Identify which cell holds the provided text, then report its [X, Y] central coordinate. 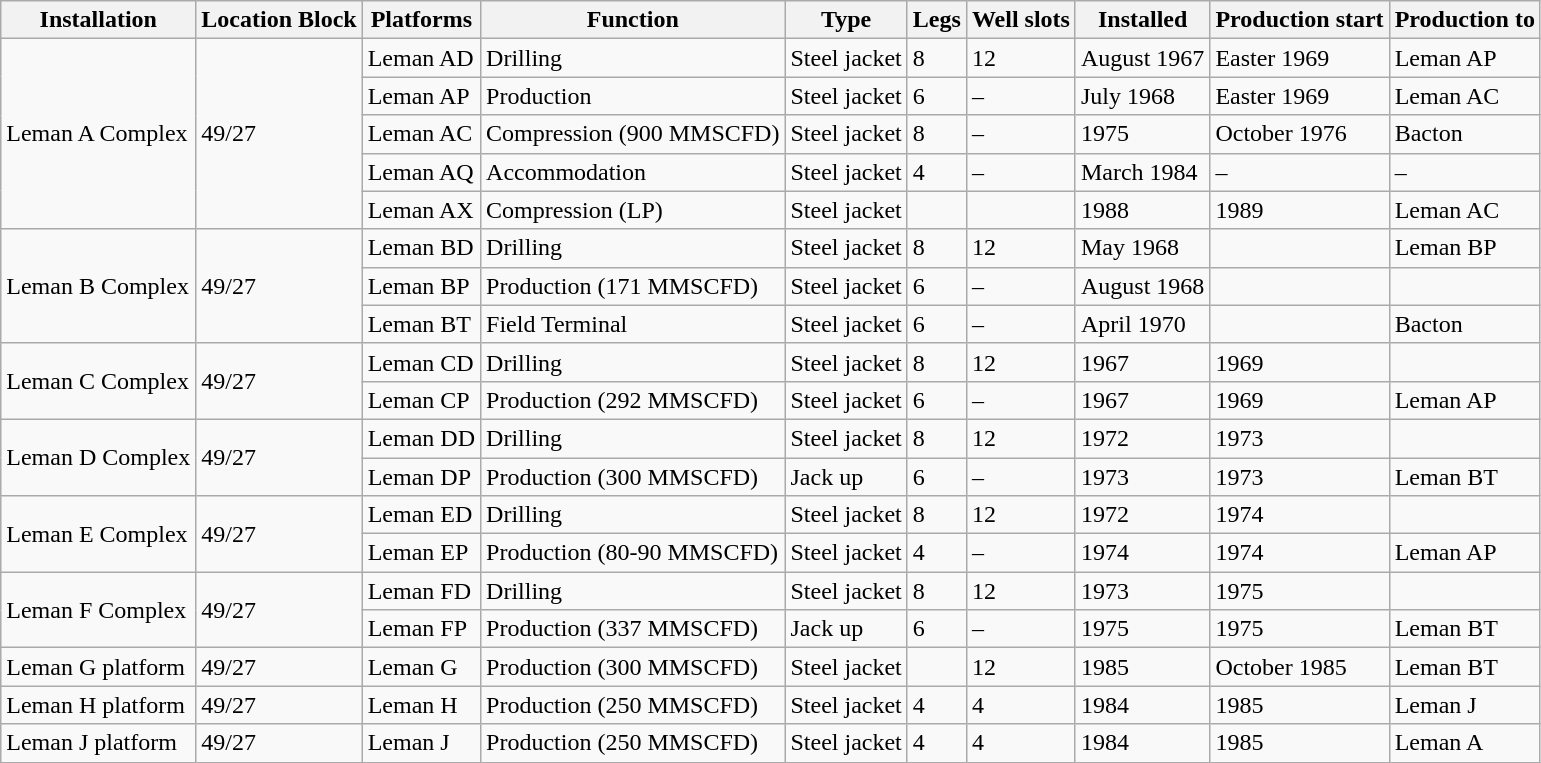
Leman C Complex [98, 381]
Platforms [421, 20]
October 1976 [1300, 134]
Installed [1142, 20]
Location Block [279, 20]
1989 [1300, 210]
Compression (900 MMSCFD) [633, 134]
Leman F Complex [98, 610]
August 1967 [1142, 58]
Leman CD [421, 362]
Type [846, 20]
Leman EP [421, 553]
Production (80-90 MMSCFD) [633, 553]
Well slots [1020, 20]
Leman A [1464, 743]
Leman DP [421, 477]
Leman D Complex [98, 457]
Leman FD [421, 591]
Leman AX [421, 210]
October 1985 [1300, 667]
Leman AD [421, 58]
Leman E Complex [98, 534]
Leman AQ [421, 172]
Production (337 MMSCFD) [633, 629]
July 1968 [1142, 96]
Production (292 MMSCFD) [633, 400]
Leman H platform [98, 705]
Compression (LP) [633, 210]
Field Terminal [633, 324]
Accommodation [633, 172]
March 1984 [1142, 172]
Leman B Complex [98, 286]
May 1968 [1142, 248]
April 1970 [1142, 324]
Leman CP [421, 400]
Leman FP [421, 629]
Leman ED [421, 515]
Leman G [421, 667]
Leman DD [421, 438]
Production (171 MMSCFD) [633, 286]
Production start [1300, 20]
August 1968 [1142, 286]
Leman A Complex [98, 134]
Leman H [421, 705]
Leman G platform [98, 667]
Installation [98, 20]
Leman BD [421, 248]
Function [633, 20]
Production to [1464, 20]
Production [633, 96]
1988 [1142, 210]
Leman J platform [98, 743]
Legs [936, 20]
